Capture the cell that displays the provided text and extract its (X, Y) central coordinate. 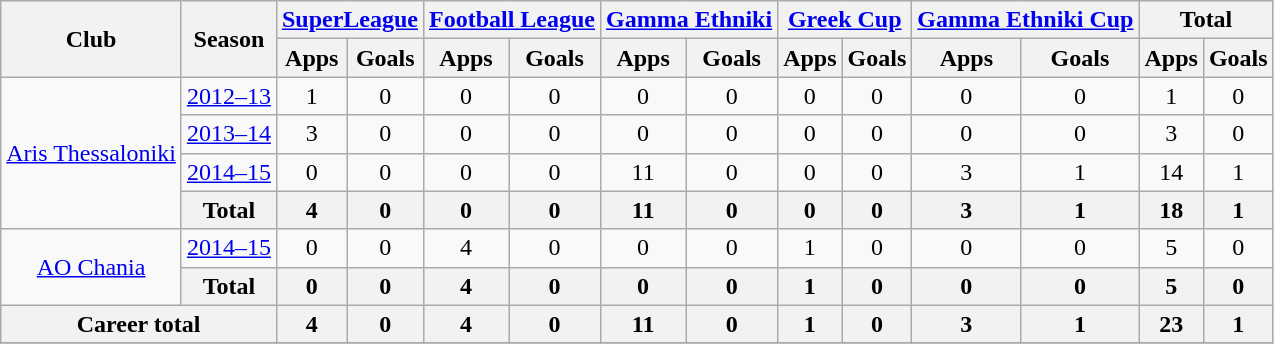
2012–13 (228, 96)
Gamma Ethniki Cup (1026, 20)
18 (1171, 210)
Aris Thessaloniki (92, 153)
AO Chania (92, 267)
Season (228, 39)
2013–14 (228, 134)
Gamma Ethniki (690, 20)
Greek Cup (845, 20)
Career total (139, 324)
23 (1171, 324)
Club (92, 39)
SuperLeague (350, 20)
14 (1171, 172)
Football League (512, 20)
